For the text-containing cell, return its midpoint in (x, y) coordinate format. 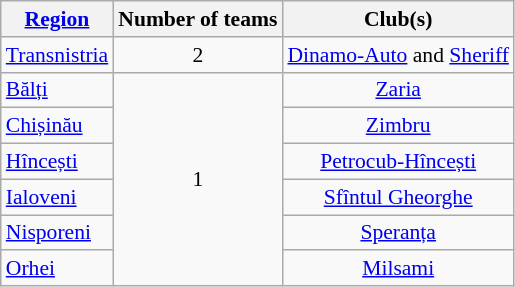
Orhei (57, 269)
Petrocub-Hîncești (398, 162)
2 (198, 55)
Sfîntul Gheorghe (398, 197)
Number of teams (198, 19)
Chișinău (57, 126)
Dinamo-Auto and Sheriff (398, 55)
Bălți (57, 90)
Milsami (398, 269)
Ialoveni (57, 197)
Zimbru (398, 126)
1 (198, 179)
Hîncești (57, 162)
Region (57, 19)
Transnistria (57, 55)
Nisporeni (57, 233)
Zaria (398, 90)
Club(s) (398, 19)
Speranța (398, 233)
